Extract the [x, y] coordinate from the center of the cell holding the provided text.  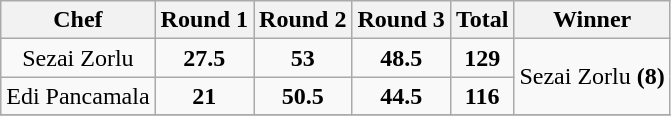
53 [303, 58]
129 [482, 58]
Round 1 [204, 20]
21 [204, 96]
Edi Pancamala [78, 96]
Sezai Zorlu [78, 58]
Sezai Zorlu (8) [592, 77]
44.5 [401, 96]
27.5 [204, 58]
Winner [592, 20]
48.5 [401, 58]
Round 2 [303, 20]
Round 3 [401, 20]
Chef [78, 20]
Total [482, 20]
50.5 [303, 96]
116 [482, 96]
